Identify which cell holds the provided text, then report its [x, y] central coordinate. 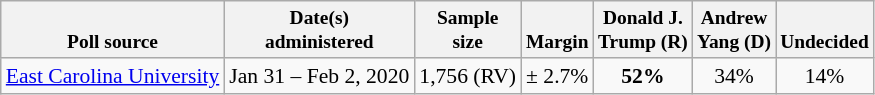
Donald J.Trump (R) [642, 30]
± 2.7% [557, 76]
1,756 (RV) [468, 76]
Date(s)administered [319, 30]
34% [734, 76]
AndrewYang (D) [734, 30]
52% [642, 76]
Jan 31 – Feb 2, 2020 [319, 76]
Samplesize [468, 30]
Margin [557, 30]
14% [825, 76]
Undecided [825, 30]
Poll source [113, 30]
East Carolina University [113, 76]
